Capture the cell that displays the provided text and extract its (x, y) central coordinate. 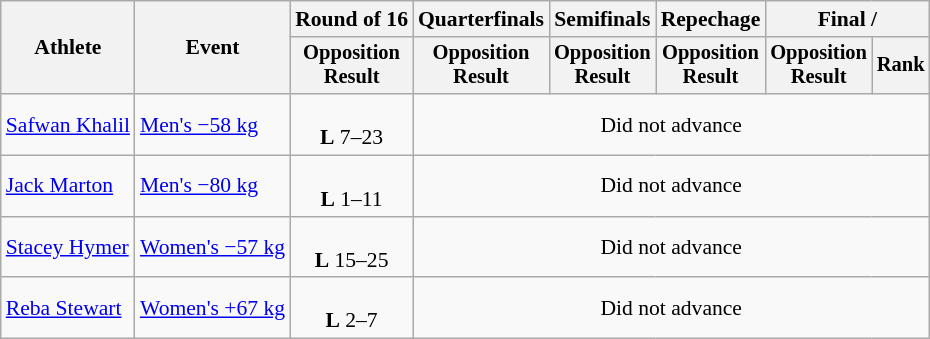
Athlete (68, 48)
Safwan Khalil (68, 124)
Event (212, 48)
L 7–23 (352, 124)
Stacey Hymer (68, 248)
Women's +67 kg (212, 308)
Repechage (711, 19)
L 1–11 (352, 186)
L 15–25 (352, 248)
Rank (901, 66)
Round of 16 (352, 19)
Reba Stewart (68, 308)
Final / (847, 19)
Women's −57 kg (212, 248)
Jack Marton (68, 186)
Men's −58 kg (212, 124)
L 2–7 (352, 308)
Men's −80 kg (212, 186)
Semifinals (602, 19)
Quarterfinals (481, 19)
